Search for the cell housing the specified text and yield its (x, y) center coordinate. 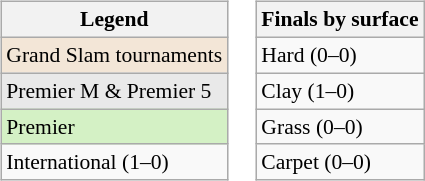
Finals by surface (340, 20)
Grass (0–0) (340, 127)
Hard (0–0) (340, 55)
Legend (114, 20)
Carpet (0–0) (340, 162)
Premier M & Premier 5 (114, 91)
Premier (114, 127)
Clay (1–0) (340, 91)
International (1–0) (114, 162)
Grand Slam tournaments (114, 55)
